Locate the cell with the specified text and output its (X, Y) center coordinate. 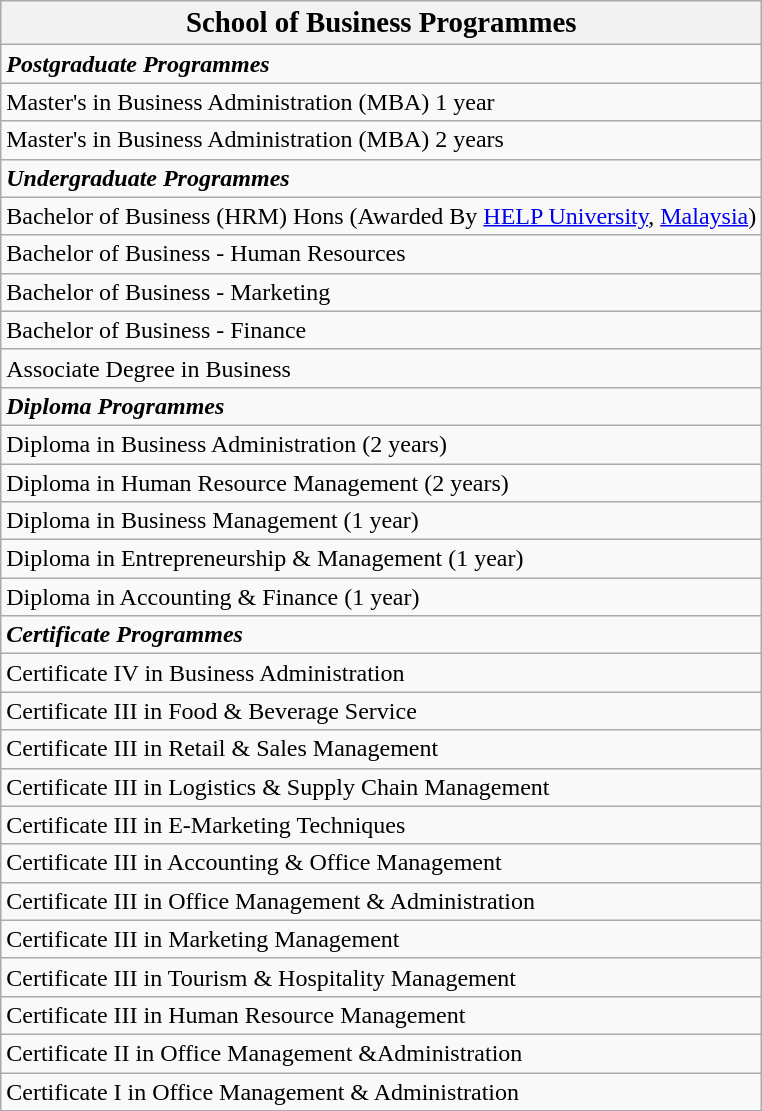
Diploma Programmes (382, 406)
Bachelor of Business - Marketing (382, 292)
Master's in Business Administration (MBA) 2 years (382, 140)
Bachelor of Business - Human Resources (382, 254)
Diploma in Accounting & Finance (1 year) (382, 597)
Certificate I in Office Management & Administration (382, 1091)
Certificate III in Office Management & Administration (382, 901)
Master's in Business Administration (MBA) 1 year (382, 102)
Certificate II in Office Management &Administration (382, 1053)
Certificate III in Logistics & Supply Chain Management (382, 787)
Bachelor of Business (HRM) Hons (Awarded By HELP University, Malaysia) (382, 216)
Certificate III in Tourism & Hospitality Management (382, 977)
Undergraduate Programmes (382, 178)
Certificate III in Retail & Sales Management (382, 749)
Postgraduate Programmes (382, 64)
Certificate III in Marketing Management (382, 939)
Certificate IV in Business Administration (382, 673)
Diploma in Human Resource Management (2 years) (382, 483)
Diploma in Entrepreneurship & Management (1 year) (382, 559)
Diploma in Business Management (1 year) (382, 521)
Certificate III in Accounting & Office Management (382, 863)
Certificate III in E-Marketing Techniques (382, 825)
Certificate Programmes (382, 635)
Associate Degree in Business (382, 368)
Bachelor of Business - Finance (382, 330)
Diploma in Business Administration (2 years) (382, 444)
School of Business Programmes (382, 23)
Certificate III in Human Resource Management (382, 1015)
Certificate III in Food & Beverage Service (382, 711)
